Locate the cell with the specified text and output its [x, y] center coordinate. 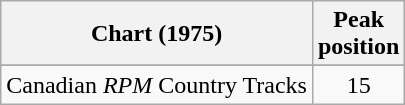
Peakposition [358, 34]
Canadian RPM Country Tracks [157, 85]
15 [358, 85]
Chart (1975) [157, 34]
